Scan for the cell matching the given text and deliver its (x, y) coordinate at center. 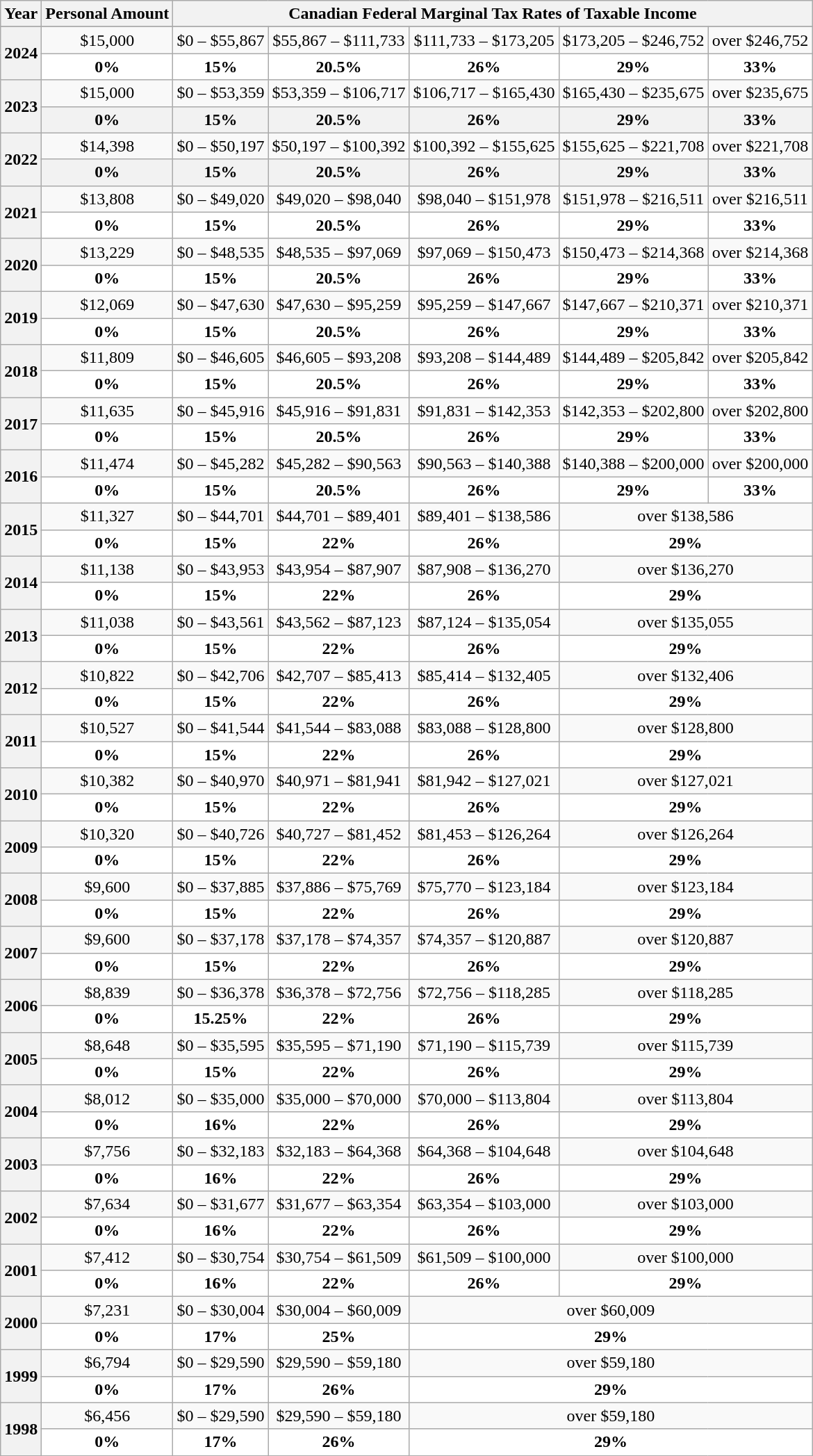
$45,282 – $90,563 (339, 464)
$0 – $55,867 (221, 40)
$11,138 (107, 569)
over $104,648 (685, 1151)
$8,012 (107, 1098)
over $113,804 (685, 1098)
Canadian Federal Marginal Tax Rates of Taxable Income (493, 14)
$165,430 – $235,675 (634, 93)
$7,412 (107, 1257)
1998 (21, 1429)
$0 – $49,020 (221, 199)
over $202,800 (760, 411)
$11,635 (107, 411)
2004 (21, 1111)
$100,392 – $155,625 (484, 146)
$71,190 – $115,739 (484, 1045)
$151,978 – $216,511 (634, 199)
$7,634 (107, 1204)
$50,197 – $100,392 (339, 146)
$53,359 – $106,717 (339, 93)
$83,088 – $128,800 (484, 728)
$0 – $45,282 (221, 464)
2013 (21, 635)
over $216,511 (760, 199)
$0 – $35,000 (221, 1098)
over $128,800 (685, 728)
2007 (21, 953)
$81,942 – $127,021 (484, 781)
$10,527 (107, 728)
$0 – $42,706 (221, 675)
$30,754 – $61,509 (339, 1257)
$0 – $48,535 (221, 252)
$144,489 – $205,842 (634, 358)
Year (21, 14)
$10,382 (107, 781)
$90,563 – $140,388 (484, 464)
$43,562 – $87,123 (339, 622)
$42,707 – $85,413 (339, 675)
$111,733 – $173,205 (484, 40)
2000 (21, 1323)
$0 – $36,378 (221, 992)
over $138,586 (685, 516)
2015 (21, 530)
2024 (21, 54)
1999 (21, 1376)
over $127,021 (685, 781)
$0 – $32,183 (221, 1151)
$35,595 – $71,190 (339, 1045)
$6,794 (107, 1363)
over $205,842 (760, 358)
over $132,406 (685, 675)
2020 (21, 265)
2005 (21, 1058)
over $120,887 (685, 940)
over $200,000 (760, 464)
$13,808 (107, 199)
2022 (21, 159)
$8,839 (107, 992)
$140,388 – $200,000 (634, 464)
2003 (21, 1164)
$37,886 – $75,769 (339, 887)
2014 (21, 582)
$10,822 (107, 675)
$30,004 – $60,009 (339, 1310)
$89,401 – $138,586 (484, 516)
$11,809 (107, 358)
$37,178 – $74,357 (339, 940)
2010 (21, 794)
2011 (21, 741)
$14,398 (107, 146)
$0 – $44,701 (221, 516)
$93,208 – $144,489 (484, 358)
$0 – $50,197 (221, 146)
$44,701 – $89,401 (339, 516)
$8,648 (107, 1045)
$0 – $53,359 (221, 93)
$147,667 – $210,371 (634, 304)
over $103,000 (685, 1204)
2008 (21, 900)
$74,357 – $120,887 (484, 940)
$142,353 – $202,800 (634, 411)
$0 – $46,605 (221, 358)
2009 (21, 847)
2016 (21, 477)
$32,183 – $64,368 (339, 1151)
$49,020 – $98,040 (339, 199)
$40,727 – $81,452 (339, 834)
over $235,675 (760, 93)
$0 – $35,595 (221, 1045)
$85,414 – $132,405 (484, 675)
25% (339, 1336)
$98,040 – $151,978 (484, 199)
over $210,371 (760, 304)
$45,916 – $91,831 (339, 411)
$46,605 – $93,208 (339, 358)
$0 – $30,754 (221, 1257)
$31,677 – $63,354 (339, 1204)
2021 (21, 212)
2002 (21, 1218)
$7,231 (107, 1310)
over $126,264 (685, 834)
2012 (21, 688)
$70,000 – $113,804 (484, 1098)
Personal Amount (107, 14)
$91,831 – $142,353 (484, 411)
$0 – $45,916 (221, 411)
$61,509 – $100,000 (484, 1257)
$0 – $40,726 (221, 834)
$0 – $37,178 (221, 940)
$87,908 – $136,270 (484, 569)
$173,205 – $246,752 (634, 40)
2001 (21, 1270)
$87,124 – $135,054 (484, 622)
$63,354 – $103,000 (484, 1204)
$0 – $43,561 (221, 622)
over $100,000 (685, 1257)
over $115,739 (685, 1045)
2017 (21, 424)
2023 (21, 106)
over $123,184 (685, 887)
$40,971 – $81,941 (339, 781)
over $60,009 (611, 1310)
$11,474 (107, 464)
$0 – $41,544 (221, 728)
$11,038 (107, 622)
15.25% (221, 1019)
$48,535 – $97,069 (339, 252)
$64,368 – $104,648 (484, 1151)
$43,954 – $87,907 (339, 569)
$10,320 (107, 834)
$12,069 (107, 304)
over $246,752 (760, 40)
$35,000 – $70,000 (339, 1098)
$150,473 – $214,368 (634, 252)
$0 – $30,004 (221, 1310)
$97,069 – $150,473 (484, 252)
over $135,055 (685, 622)
2006 (21, 1006)
$11,327 (107, 516)
$95,259 – $147,667 (484, 304)
$41,544 – $83,088 (339, 728)
2018 (21, 371)
$72,756 – $118,285 (484, 992)
$36,378 – $72,756 (339, 992)
over $221,708 (760, 146)
$106,717 – $165,430 (484, 93)
over $214,368 (760, 252)
$0 – $43,953 (221, 569)
over $136,270 (685, 569)
$0 – $37,885 (221, 887)
$13,229 (107, 252)
$0 – $40,970 (221, 781)
$0 – $47,630 (221, 304)
$155,625 – $221,708 (634, 146)
$55,867 – $111,733 (339, 40)
$7,756 (107, 1151)
$81,453 – $126,264 (484, 834)
2019 (21, 318)
$75,770 – $123,184 (484, 887)
$0 – $31,677 (221, 1204)
$47,630 – $95,259 (339, 304)
over $118,285 (685, 992)
$6,456 (107, 1416)
